From the cell containing the given text, extract its center point as [x, y] coordinate. 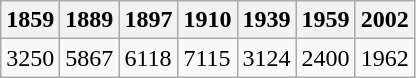
1939 [266, 20]
1910 [208, 20]
1962 [384, 58]
1889 [90, 20]
6118 [148, 58]
2400 [326, 58]
1959 [326, 20]
5867 [90, 58]
1859 [30, 20]
3124 [266, 58]
7115 [208, 58]
1897 [148, 20]
2002 [384, 20]
3250 [30, 58]
